Output the (x, y) coordinate of the center of the cell containing the given text.  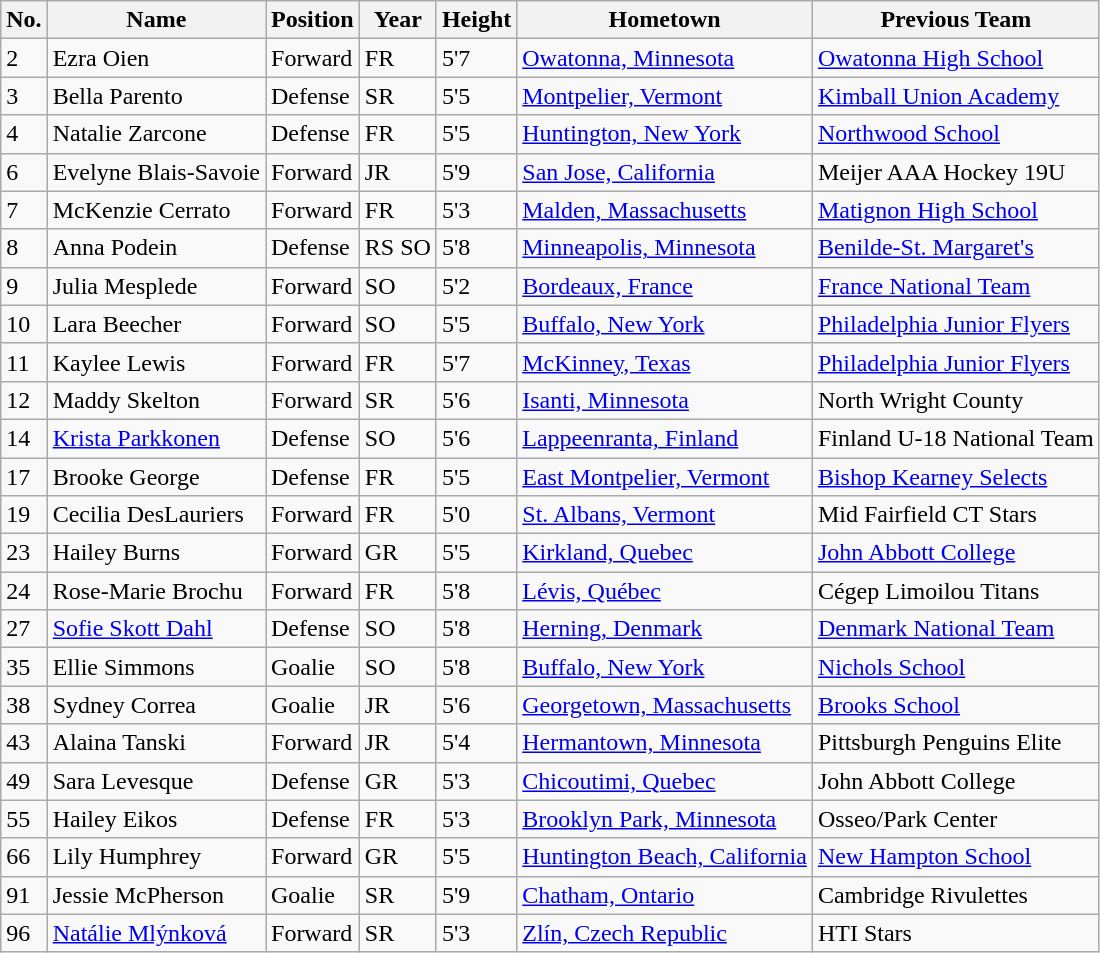
Cambridge Rivulettes (956, 895)
Lévis, Québec (665, 591)
Evelyne Blais-Savoie (156, 172)
Mid Fairfield CT Stars (956, 515)
8 (24, 248)
24 (24, 591)
14 (24, 438)
23 (24, 553)
Kirkland, Quebec (665, 553)
49 (24, 781)
35 (24, 667)
Matignon High School (956, 210)
Julia Mesplede (156, 286)
Hermantown, Minnesota (665, 743)
5'0 (476, 515)
Rose-Marie Brochu (156, 591)
Northwood School (956, 134)
10 (24, 324)
Denmark National Team (956, 629)
Brooklyn Park, Minnesota (665, 819)
Lily Humphrey (156, 857)
Meijer AAA Hockey 19U (956, 172)
Sofie Skott Dahl (156, 629)
43 (24, 743)
27 (24, 629)
Anna Podein (156, 248)
Chicoutimi, Quebec (665, 781)
Sara Levesque (156, 781)
Cégep Limoilou Titans (956, 591)
Nichols School (956, 667)
Hailey Eikos (156, 819)
Natalie Zarcone (156, 134)
38 (24, 705)
Huntington, New York (665, 134)
North Wright County (956, 400)
St. Albans, Vermont (665, 515)
Finland U-18 National Team (956, 438)
Position (313, 20)
91 (24, 895)
Cecilia DesLauriers (156, 515)
Hailey Burns (156, 553)
Name (156, 20)
McKinney, Texas (665, 362)
Benilde-St. Margaret's (956, 248)
Previous Team (956, 20)
Ellie Simmons (156, 667)
5'2 (476, 286)
East Montpelier, Vermont (665, 477)
11 (24, 362)
66 (24, 857)
Lara Beecher (156, 324)
RS SO (398, 248)
Jessie McPherson (156, 895)
Georgetown, Massachusetts (665, 705)
Bordeaux, France (665, 286)
Owatonna, Minnesota (665, 58)
Maddy Skelton (156, 400)
Kaylee Lewis (156, 362)
6 (24, 172)
Chatham, Ontario (665, 895)
9 (24, 286)
France National Team (956, 286)
San Jose, California (665, 172)
Sydney Correa (156, 705)
Ezra Oien (156, 58)
McKenzie Cerrato (156, 210)
HTI Stars (956, 933)
96 (24, 933)
Year (398, 20)
Huntington Beach, California (665, 857)
Hometown (665, 20)
5'4 (476, 743)
Krista Parkkonen (156, 438)
Montpelier, Vermont (665, 96)
Bella Parento (156, 96)
2 (24, 58)
Height (476, 20)
3 (24, 96)
4 (24, 134)
Isanti, Minnesota (665, 400)
Malden, Massachusetts (665, 210)
Alaina Tanski (156, 743)
12 (24, 400)
Bishop Kearney Selects (956, 477)
Brooks School (956, 705)
Minneapolis, Minnesota (665, 248)
Herning, Denmark (665, 629)
Osseo/Park Center (956, 819)
Brooke George (156, 477)
Natálie Mlýnková (156, 933)
New Hampton School (956, 857)
19 (24, 515)
17 (24, 477)
Zlín, Czech Republic (665, 933)
Lappeenranta, Finland (665, 438)
55 (24, 819)
Owatonna High School (956, 58)
7 (24, 210)
No. (24, 20)
Pittsburgh Penguins Elite (956, 743)
Kimball Union Academy (956, 96)
